Locate the cell with the specified text and output its [X, Y] center coordinate. 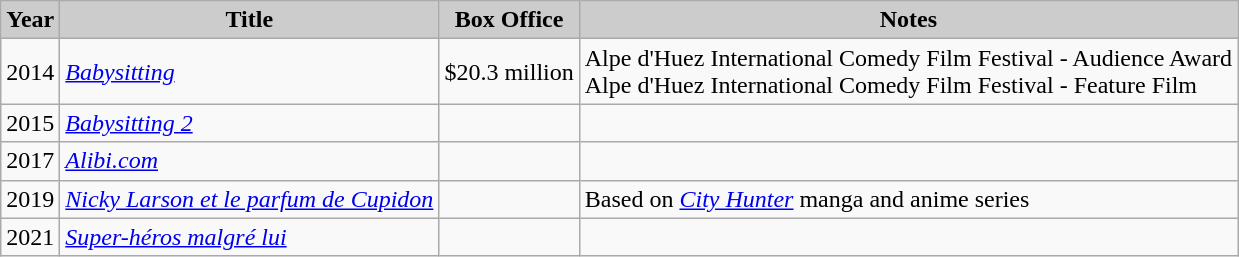
Year [30, 20]
2017 [30, 161]
2019 [30, 199]
Babysitting [250, 72]
Alpe d'Huez International Comedy Film Festival - Audience AwardAlpe d'Huez International Comedy Film Festival - Feature Film [908, 72]
Based on City Hunter manga and anime series [908, 199]
$20.3 million [509, 72]
Alibi.com [250, 161]
Nicky Larson et le parfum de Cupidon [250, 199]
Notes [908, 20]
Super-héros malgré lui [250, 237]
Box Office [509, 20]
2021 [30, 237]
2015 [30, 123]
Title [250, 20]
2014 [30, 72]
Babysitting 2 [250, 123]
